Extract the (x, y) coordinate from the center of the cell holding the provided text.  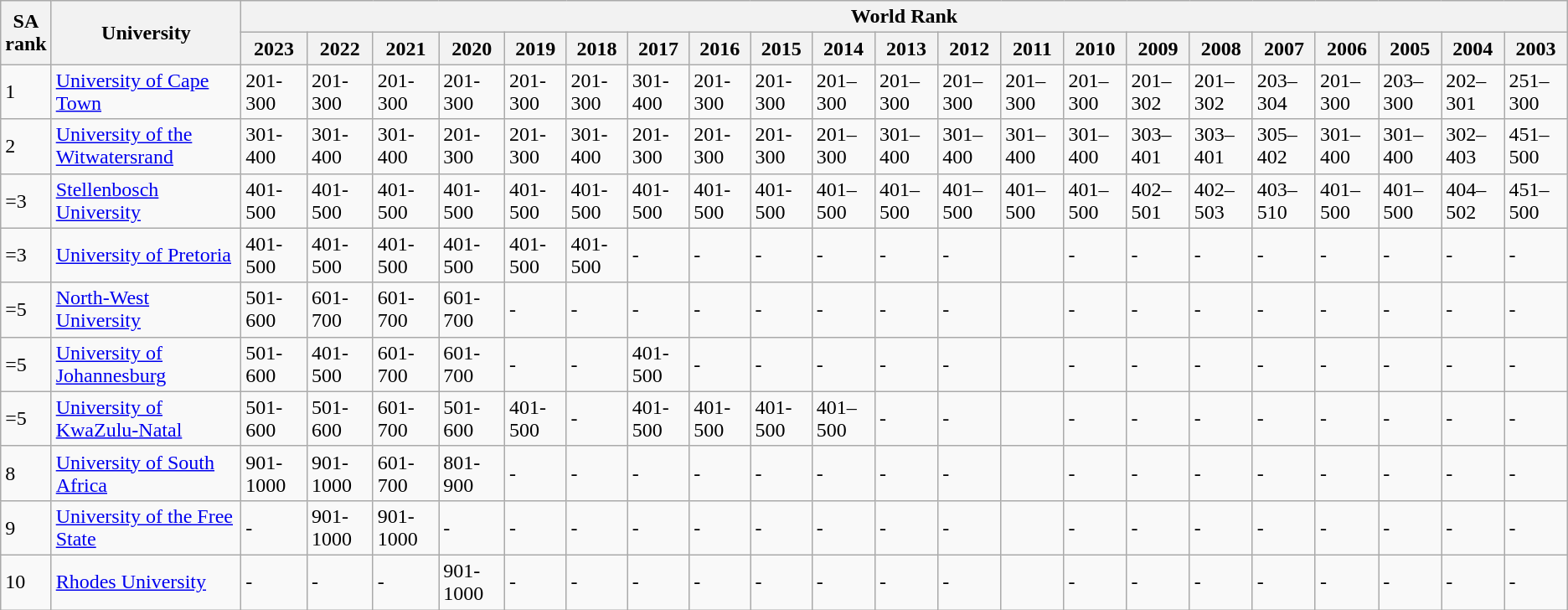
2005 (1411, 49)
2009 (1158, 49)
University of Pretoria (146, 255)
2015 (781, 49)
9 (26, 528)
402–501 (1158, 201)
University of Johannesburg (146, 364)
World Rank (905, 17)
10 (26, 582)
SArank (26, 33)
2012 (970, 49)
2021 (405, 49)
Stellenbosch University (146, 201)
University of KwaZulu-Natal (146, 419)
2020 (472, 49)
University of the Free State (146, 528)
2013 (906, 49)
University (146, 33)
403–510 (1283, 201)
2017 (658, 49)
305–402 (1283, 146)
University of Cape Town (146, 92)
404–502 (1473, 201)
2016 (720, 49)
2014 (843, 49)
University of South Africa (146, 473)
8 (26, 473)
2023 (275, 49)
2010 (1096, 49)
203–300 (1411, 92)
2022 (340, 49)
202–301 (1473, 92)
2004 (1473, 49)
2011 (1032, 49)
801-900 (472, 473)
302–403 (1473, 146)
2007 (1283, 49)
402–503 (1221, 201)
251–300 (1536, 92)
2018 (596, 49)
2006 (1347, 49)
2003 (1536, 49)
2019 (536, 49)
University of the Witwatersrand (146, 146)
North-West University (146, 310)
Rhodes University (146, 582)
2 (26, 146)
1 (26, 92)
2008 (1221, 49)
203–304 (1283, 92)
